Search for the cell housing the specified text and yield its [X, Y] center coordinate. 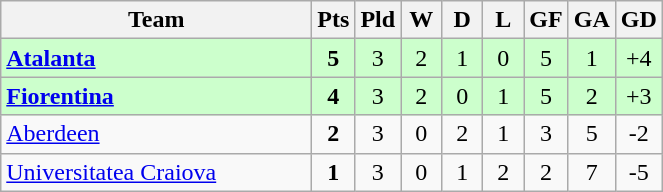
GD [638, 20]
GF [546, 20]
Team [156, 20]
GA [592, 20]
+3 [638, 96]
Atalanta [156, 58]
7 [592, 172]
Aberdeen [156, 134]
D [462, 20]
4 [334, 96]
Pts [334, 20]
-5 [638, 172]
W [422, 20]
Universitatea Craiova [156, 172]
Fiorentina [156, 96]
L [504, 20]
+4 [638, 58]
-2 [638, 134]
Pld [378, 20]
